Determine the (x, y) coordinate at the center of the cell enclosing the given text.  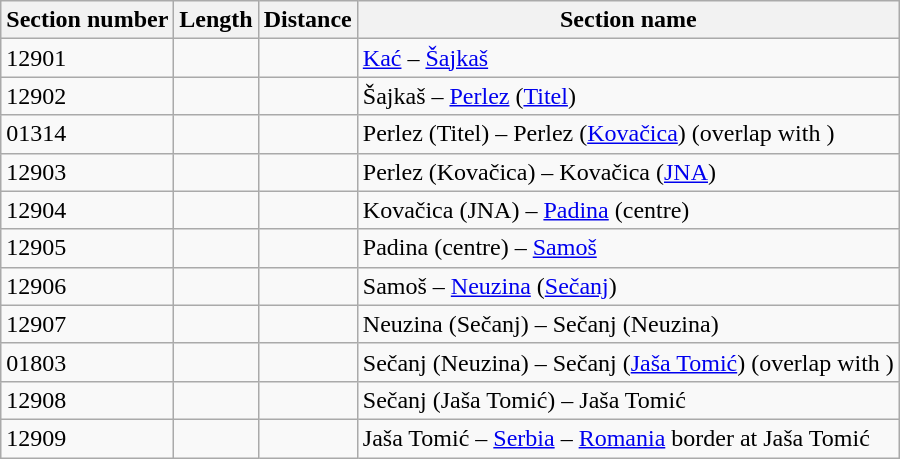
Jaša Tomić – Serbia – Romania border at Jaša Tomić (628, 438)
Padina (centre) – Samoš (628, 248)
Distance (308, 20)
Sečanj (Jaša Tomić) – Jaša Tomić (628, 400)
12903 (88, 172)
12907 (88, 324)
12909 (88, 438)
Perlez (Titel) – Perlez (Kovačica) (overlap with ) (628, 134)
01314 (88, 134)
Sečanj (Neuzina) – Sečanj (Jaša Tomić) (overlap with ) (628, 362)
Perlez (Kovačica) – Kovačica (JNA) (628, 172)
12906 (88, 286)
Neuzina (Sečanj) – Sečanj (Neuzina) (628, 324)
Kovačica (JNA) – Padina (centre) (628, 210)
Section name (628, 20)
Section number (88, 20)
12908 (88, 400)
12904 (88, 210)
Šajkaš – Perlez (Titel) (628, 96)
12901 (88, 58)
Kać – Šajkaš (628, 58)
01803 (88, 362)
Length (216, 20)
12902 (88, 96)
12905 (88, 248)
Samoš – Neuzina (Sečanj) (628, 286)
